Return the [X, Y] coordinate for the center point of the cell that contains the specified text.  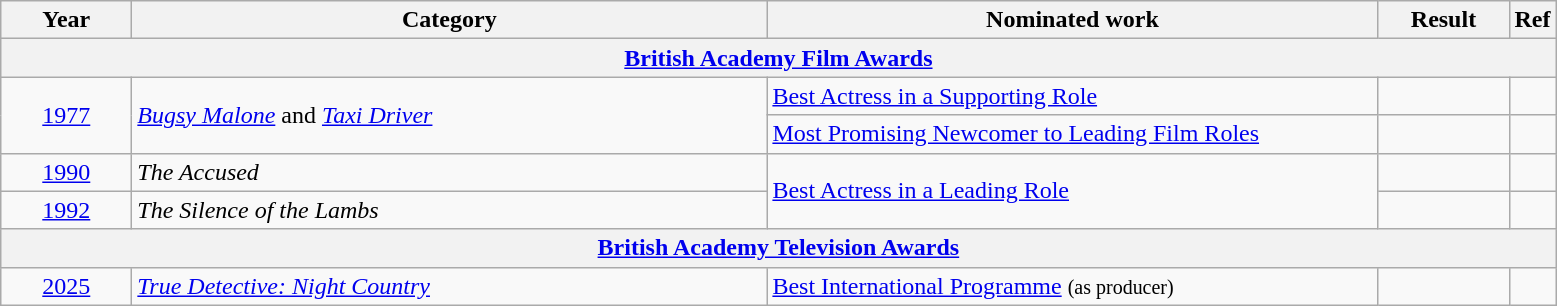
Bugsy Malone and Taxi Driver [450, 115]
The Accused [450, 172]
Nominated work [1072, 20]
Best Actress in a Supporting Role [1072, 96]
Best International Programme (as producer) [1072, 286]
1977 [66, 115]
2025 [66, 286]
1990 [66, 172]
Year [66, 20]
True Detective: Night Country [450, 286]
Most Promising Newcomer to Leading Film Roles [1072, 134]
British Academy Film Awards [778, 58]
British Academy Television Awards [778, 248]
Best Actress in a Leading Role [1072, 191]
1992 [66, 210]
Category [450, 20]
Result [1444, 20]
Ref [1532, 20]
The Silence of the Lambs [450, 210]
